Locate the cell with the specified text and output its (x, y) center coordinate. 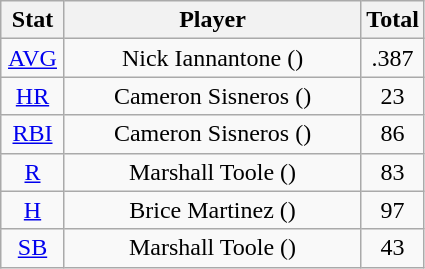
SB (33, 248)
Total (393, 20)
.387 (393, 58)
97 (393, 210)
23 (393, 96)
86 (393, 134)
RBI (33, 134)
Nick Iannantone () (212, 58)
Stat (33, 20)
Brice Martinez () (212, 210)
83 (393, 172)
Player (212, 20)
H (33, 210)
AVG (33, 58)
R (33, 172)
43 (393, 248)
HR (33, 96)
